Capture the cell that displays the provided text and extract its [X, Y] central coordinate. 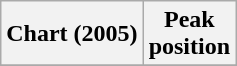
Chart (2005) [72, 34]
Peakposition [189, 34]
